Provide the (X, Y) coordinate of the cell's center where the given text is located.  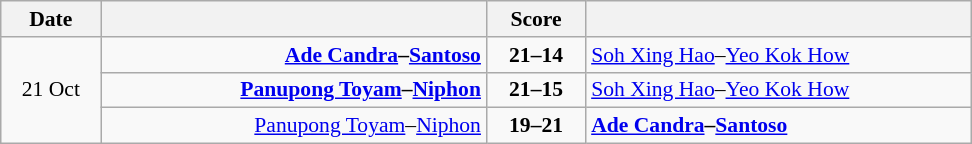
21 Oct (51, 90)
19–21 (536, 126)
21–14 (536, 55)
Score (536, 19)
Date (51, 19)
21–15 (536, 90)
